Extract the (X, Y) coordinate from the center of the cell holding the provided text.  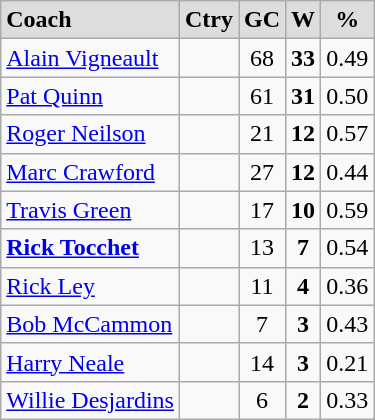
21 (262, 134)
0.57 (348, 134)
11 (262, 286)
% (348, 20)
Roger Neilson (90, 134)
4 (304, 286)
68 (262, 58)
Coach (90, 20)
31 (304, 96)
W (304, 20)
0.49 (348, 58)
Rick Ley (90, 286)
0.59 (348, 210)
Marc Crawford (90, 172)
61 (262, 96)
2 (304, 400)
0.43 (348, 324)
17 (262, 210)
0.50 (348, 96)
13 (262, 248)
0.33 (348, 400)
6 (262, 400)
GC (262, 20)
27 (262, 172)
Harry Neale (90, 362)
Bob McCammon (90, 324)
33 (304, 58)
0.21 (348, 362)
0.44 (348, 172)
0.54 (348, 248)
Pat Quinn (90, 96)
Willie Desjardins (90, 400)
14 (262, 362)
10 (304, 210)
Travis Green (90, 210)
Ctry (208, 20)
Rick Tocchet (90, 248)
Alain Vigneault (90, 58)
0.36 (348, 286)
